Provide the [x, y] coordinate of the cell's center where the given text is located.  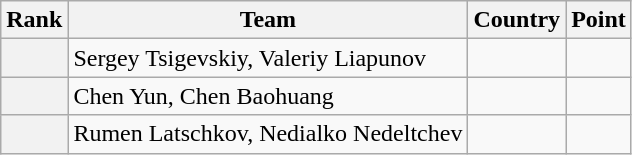
Team [268, 20]
Rumen Latschkov, Nedialko Nedeltchev [268, 134]
Sergey Tsigevskiy, Valeriy Liapunov [268, 58]
Rank [34, 20]
Country [517, 20]
Point [599, 20]
Chen Yun, Chen Baohuang [268, 96]
